Locate the cell with the specified text and output its [x, y] center coordinate. 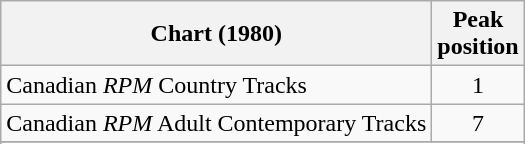
1 [478, 85]
Peakposition [478, 34]
7 [478, 123]
Canadian RPM Country Tracks [216, 85]
Chart (1980) [216, 34]
Canadian RPM Adult Contemporary Tracks [216, 123]
